Return the (X, Y) coordinate for the center point of the cell that contains the specified text.  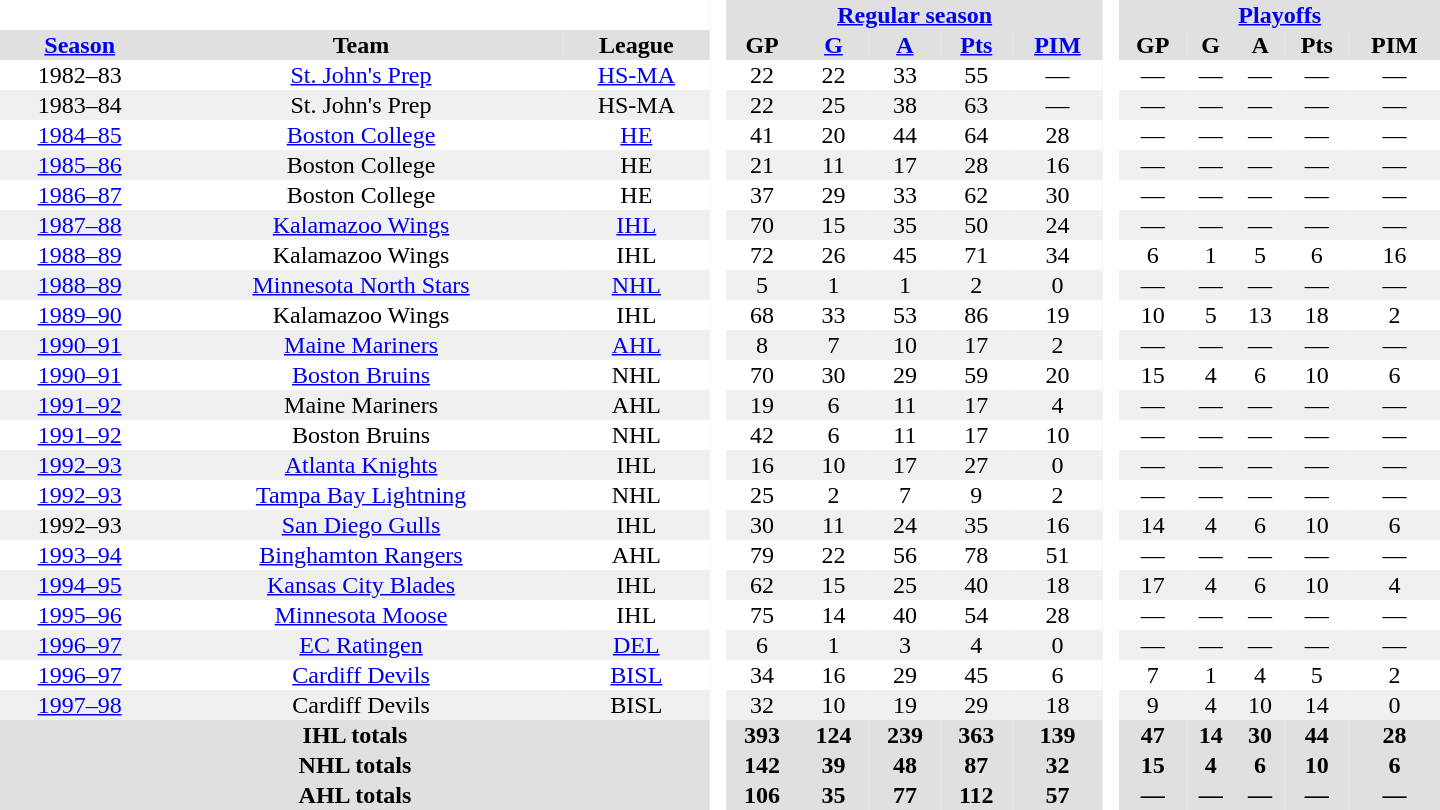
27 (976, 465)
1986–87 (80, 195)
13 (1260, 315)
21 (762, 165)
55 (976, 75)
26 (834, 255)
42 (762, 435)
Season (80, 45)
79 (762, 555)
League (636, 45)
124 (834, 735)
86 (976, 315)
112 (976, 795)
Atlanta Knights (360, 465)
NHL totals (355, 765)
AHL totals (355, 795)
59 (976, 375)
77 (904, 795)
EC Ratingen (360, 645)
57 (1058, 795)
64 (976, 135)
Minnesota Moose (360, 615)
37 (762, 195)
87 (976, 765)
68 (762, 315)
72 (762, 255)
51 (1058, 555)
1984–85 (80, 135)
1987–88 (80, 225)
8 (762, 345)
139 (1058, 735)
1994–95 (80, 585)
53 (904, 315)
63 (976, 105)
1985–86 (80, 165)
106 (762, 795)
Regular season (914, 15)
41 (762, 135)
1995–96 (80, 615)
54 (976, 615)
75 (762, 615)
239 (904, 735)
DEL (636, 645)
39 (834, 765)
363 (976, 735)
48 (904, 765)
50 (976, 225)
Kansas City Blades (360, 585)
1982–83 (80, 75)
142 (762, 765)
3 (904, 645)
Tampa Bay Lightning (360, 495)
71 (976, 255)
Playoffs (1280, 15)
Team (360, 45)
1993–94 (80, 555)
Binghamton Rangers (360, 555)
Minnesota North Stars (360, 285)
1989–90 (80, 315)
393 (762, 735)
IHL totals (355, 735)
San Diego Gulls (360, 525)
56 (904, 555)
47 (1152, 735)
1983–84 (80, 105)
38 (904, 105)
78 (976, 555)
1997–98 (80, 705)
